Return [X, Y] of the center of cell containing provided text 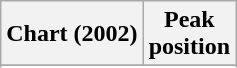
Chart (2002) [72, 34]
Peakposition [189, 34]
